Output the [x, y] coordinate of the center of the cell containing the given text.  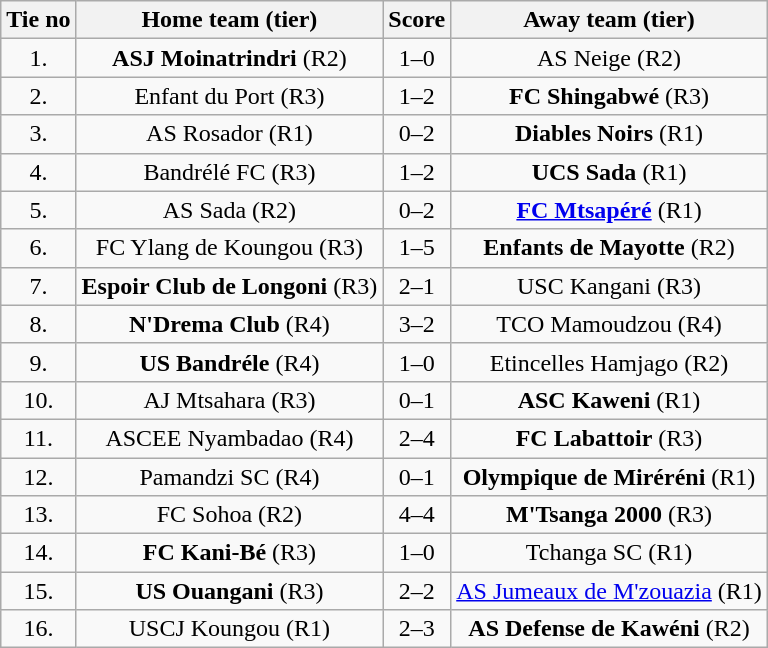
3–2 [417, 324]
N'Drema Club (R4) [230, 324]
FC Sohoa (R2) [230, 515]
AS Neige (R2) [610, 58]
Diables Noirs (R1) [610, 134]
2–1 [417, 286]
Enfant du Port (R3) [230, 96]
Away team (tier) [610, 20]
FC Shingabwé (R3) [610, 96]
10. [38, 400]
8. [38, 324]
Pamandzi SC (R4) [230, 477]
1. [38, 58]
11. [38, 438]
Bandrélé FC (R3) [230, 172]
UCS Sada (R1) [610, 172]
2–2 [417, 591]
Olympique de Miréréni (R1) [610, 477]
FC Mtsapéré (R1) [610, 210]
15. [38, 591]
14. [38, 553]
6. [38, 248]
US Bandréle (R4) [230, 362]
Tie no [38, 20]
AS Defense de Kawéni (R2) [610, 629]
4. [38, 172]
FC Ylang de Koungou (R3) [230, 248]
1–5 [417, 248]
13. [38, 515]
16. [38, 629]
Enfants de Mayotte (R2) [610, 248]
FC Kani-Bé (R3) [230, 553]
2. [38, 96]
Etincelles Hamjago (R2) [610, 362]
2–3 [417, 629]
AJ Mtsahara (R3) [230, 400]
Home team (tier) [230, 20]
4–4 [417, 515]
US Ouangani (R3) [230, 591]
2–4 [417, 438]
12. [38, 477]
USC Kangani (R3) [610, 286]
ASC Kaweni (R1) [610, 400]
Espoir Club de Longoni (R3) [230, 286]
AS Rosador (R1) [230, 134]
ASCEE Nyambadao (R4) [230, 438]
9. [38, 362]
Tchanga SC (R1) [610, 553]
Score [417, 20]
AS Jumeaux de M'zouazia (R1) [610, 591]
ASJ Moinatrindri (R2) [230, 58]
TCO Mamoudzou (R4) [610, 324]
3. [38, 134]
7. [38, 286]
USCJ Koungou (R1) [230, 629]
M'Tsanga 2000 (R3) [610, 515]
FC Labattoir (R3) [610, 438]
5. [38, 210]
AS Sada (R2) [230, 210]
